Detect which cell encompasses the target text, then output its [X, Y] center coordinate. 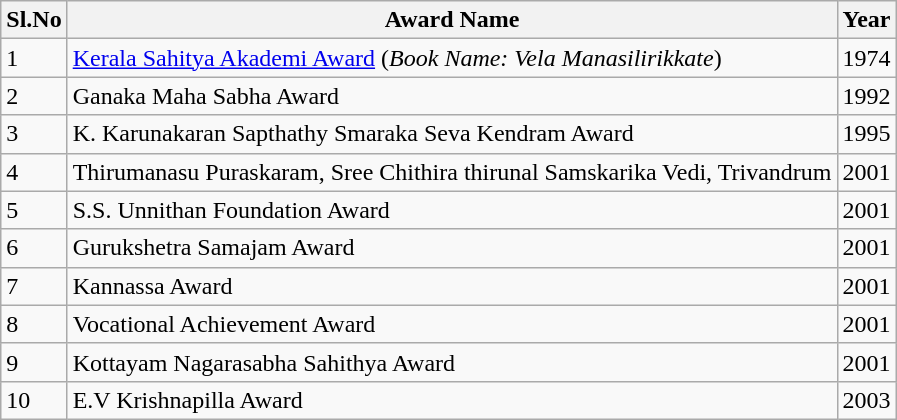
Vocational Achievement Award [452, 324]
6 [34, 248]
E.V Krishnapilla Award [452, 400]
2 [34, 96]
1974 [866, 58]
8 [34, 324]
Kannassa Award [452, 286]
10 [34, 400]
5 [34, 210]
Gurukshetra Samajam Award [452, 248]
1992 [866, 96]
Ganaka Maha Sabha Award [452, 96]
Kottayam Nagarasabha Sahithya Award [452, 362]
4 [34, 172]
3 [34, 134]
1 [34, 58]
Year [866, 20]
K. Karunakaran Sapthathy Smaraka Seva Kendram Award [452, 134]
Sl.No [34, 20]
S.S. Unnithan Foundation Award [452, 210]
9 [34, 362]
1995 [866, 134]
Award Name [452, 20]
Thirumanasu Puraskaram, Sree Chithira thirunal Samskarika Vedi, Trivandrum [452, 172]
Kerala Sahitya Akademi Award (Book Name: Vela Manasilirikkate) [452, 58]
2003 [866, 400]
7 [34, 286]
